Scan for the cell matching the given text and deliver its [x, y] coordinate at center. 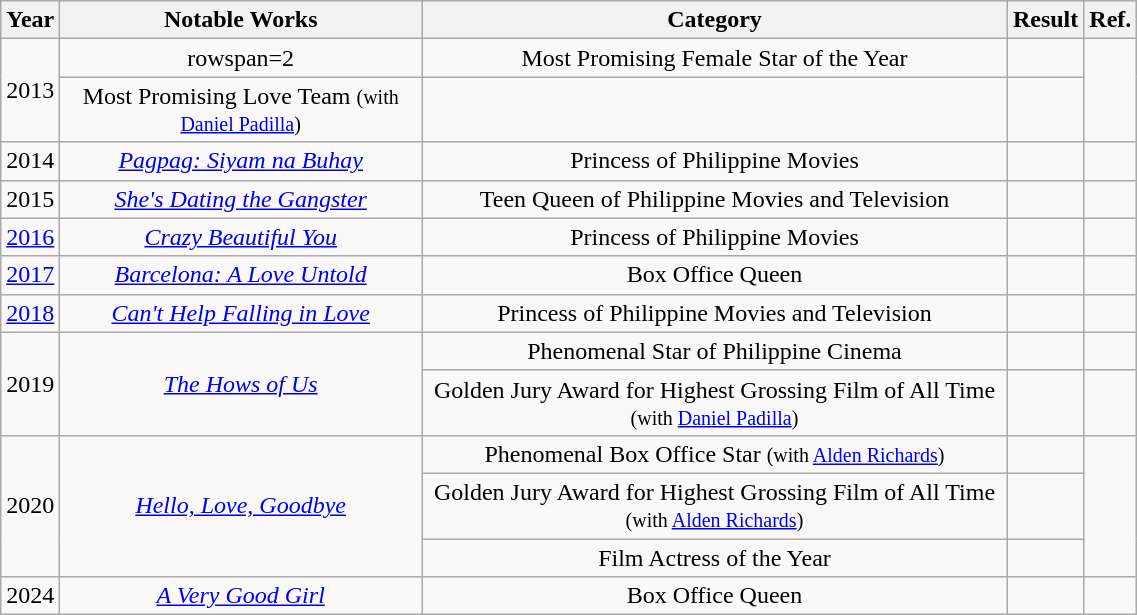
Pagpag: Siyam na Buhay [241, 161]
2016 [30, 237]
Ref. [1110, 20]
2014 [30, 161]
She's Dating the Gangster [241, 199]
Teen Queen of Philippine Movies and Television [715, 199]
2013 [30, 90]
Phenomenal Box Office Star (with Alden Richards) [715, 454]
Can't Help Falling in Love [241, 313]
A Very Good Girl [241, 596]
Barcelona: A Love Untold [241, 275]
Film Actress of the Year [715, 557]
Category [715, 20]
2024 [30, 596]
rowspan=2 [241, 58]
2019 [30, 384]
Crazy Beautiful You [241, 237]
2017 [30, 275]
Hello, Love, Goodbye [241, 506]
Golden Jury Award for Highest Grossing Film of All Time (with Alden Richards) [715, 506]
Most Promising Love Team (with Daniel Padilla) [241, 110]
The Hows of Us [241, 384]
Golden Jury Award for Highest Grossing Film of All Time (with Daniel Padilla) [715, 402]
2020 [30, 506]
Year [30, 20]
Notable Works [241, 20]
Result [1045, 20]
Most Promising Female Star of the Year [715, 58]
Princess of Philippine Movies and Television [715, 313]
2015 [30, 199]
Phenomenal Star of Philippine Cinema [715, 351]
2018 [30, 313]
